Determine the [x, y] coordinate at the center of the cell enclosing the given text.  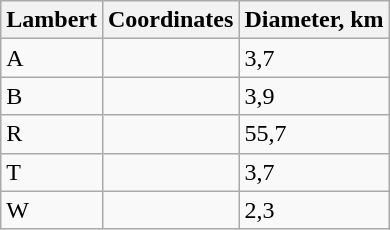
T [52, 172]
55,7 [314, 134]
A [52, 58]
W [52, 210]
2,3 [314, 210]
Lambert [52, 20]
Coordinates [170, 20]
3,9 [314, 96]
B [52, 96]
Diameter, km [314, 20]
R [52, 134]
